Capture the cell that displays the provided text and extract its [x, y] central coordinate. 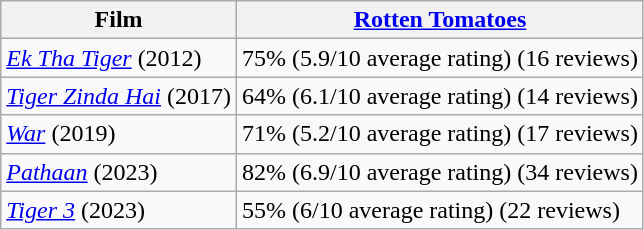
Ek Tha Tiger (2012) [119, 58]
71% (5.2/10 average rating) (17 reviews) [440, 134]
War (2019) [119, 134]
Tiger Zinda Hai (2017) [119, 96]
55% (6/10 average rating) (22 reviews) [440, 210]
75% (5.9/10 average rating) (16 reviews) [440, 58]
Tiger 3 (2023) [119, 210]
64% (6.1/10 average rating) (14 reviews) [440, 96]
82% (6.9/10 average rating) (34 reviews) [440, 172]
Rotten Tomatoes [440, 20]
Film [119, 20]
Pathaan (2023) [119, 172]
